Find where the given text appears and provide that cell's center as [x, y] coordinate. 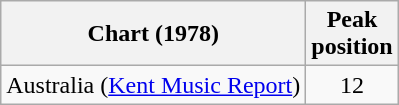
Chart (1978) [154, 34]
12 [352, 85]
Australia (Kent Music Report) [154, 85]
Peakposition [352, 34]
